Search for the cell housing the specified text and yield its [X, Y] center coordinate. 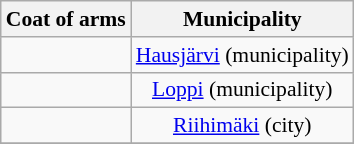
Coat of arms [66, 19]
Riihimäki (city) [242, 126]
Loppi (municipality) [242, 90]
Municipality [242, 19]
Hausjärvi (municipality) [242, 55]
